Search for the cell housing the specified text and yield its (X, Y) center coordinate. 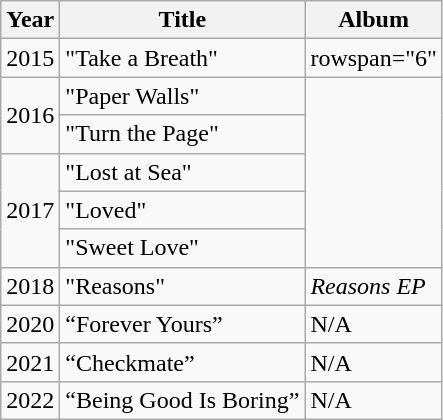
"Loved" (182, 210)
2016 (30, 115)
Album (374, 20)
2020 (30, 324)
rowspan="6" (374, 58)
"Reasons" (182, 286)
"Turn the Page" (182, 134)
2018 (30, 286)
2021 (30, 362)
Title (182, 20)
2017 (30, 210)
"Lost at Sea" (182, 172)
“Checkmate” (182, 362)
Reasons EP (374, 286)
"Paper Walls" (182, 96)
"Sweet Love" (182, 248)
Year (30, 20)
2015 (30, 58)
“Being Good Is Boring” (182, 400)
"Take a Breath" (182, 58)
“Forever Yours” (182, 324)
2022 (30, 400)
